Find where the given text appears and provide that cell's center as (X, Y) coordinate. 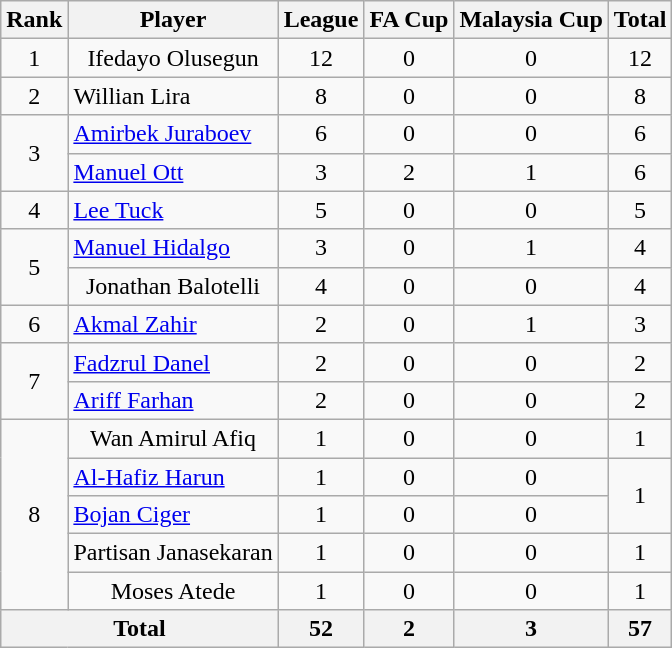
Wan Amirul Afiq (173, 438)
Jonathan Balotelli (173, 286)
League (321, 20)
Manuel Hidalgo (173, 248)
Player (173, 20)
57 (640, 629)
Ifedayo Olusegun (173, 58)
Manuel Ott (173, 172)
Ariff Farhan (173, 400)
Akmal Zahir (173, 324)
Al-Hafiz Harun (173, 477)
Willian Lira (173, 96)
Bojan Ciger (173, 515)
Malaysia Cup (531, 20)
Lee Tuck (173, 210)
Amirbek Juraboev (173, 134)
Moses Atede (173, 591)
7 (34, 381)
Partisan Janasekaran (173, 553)
52 (321, 629)
Fadzrul Danel (173, 362)
FA Cup (409, 20)
Rank (34, 20)
